Search for the cell housing the specified text and yield its [x, y] center coordinate. 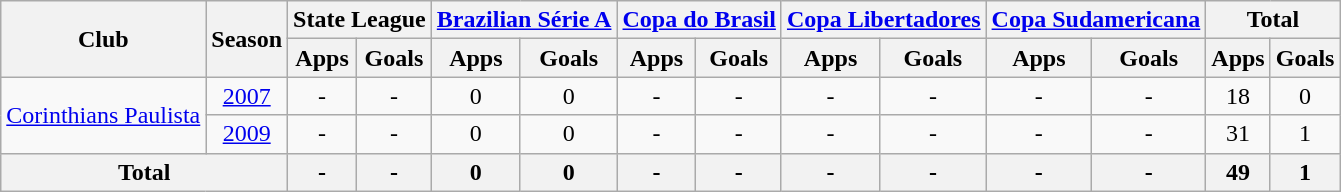
18 [1238, 96]
Copa Libertadores [884, 20]
31 [1238, 134]
State League [360, 20]
Corinthians Paulista [104, 115]
2007 [247, 96]
Copa do Brasil [699, 20]
Copa Sudamericana [1096, 20]
2009 [247, 134]
Season [247, 39]
49 [1238, 172]
Brazilian Série A [524, 20]
Club [104, 39]
